Find where the given text appears and provide that cell's center as [x, y] coordinate. 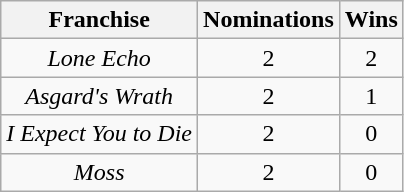
Lone Echo [100, 58]
Wins [371, 20]
Nominations [269, 20]
Moss [100, 172]
Asgard's Wrath [100, 96]
Franchise [100, 20]
I Expect You to Die [100, 134]
1 [371, 96]
